Search for the cell housing the specified text and yield its [x, y] center coordinate. 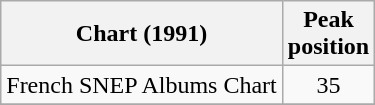
Peakposition [328, 34]
French SNEP Albums Chart [142, 85]
Chart (1991) [142, 34]
35 [328, 85]
